Extract the [X, Y] coordinate from the center of the cell holding the provided text.  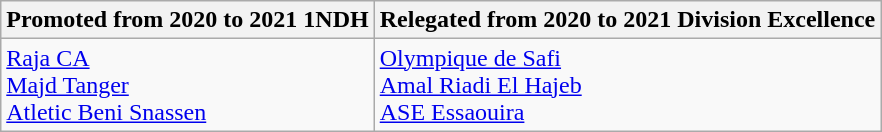
Raja CAMajd TangerAtletic Beni Snassen [188, 85]
Relegated from 2020 to 2021 Division Excellence [628, 20]
Olympique de SafiAmal Riadi El HajebASE Essaouira [628, 85]
Promoted from 2020 to 2021 1NDH [188, 20]
